For the text-containing cell, return its midpoint in (X, Y) coordinate format. 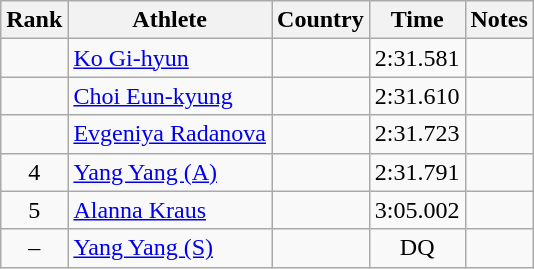
Country (321, 20)
DQ (417, 248)
5 (34, 210)
Time (417, 20)
Yang Yang (A) (170, 172)
2:31.723 (417, 134)
Alanna Kraus (170, 210)
Yang Yang (S) (170, 248)
– (34, 248)
Evgeniya Radanova (170, 134)
2:31.610 (417, 96)
4 (34, 172)
Rank (34, 20)
Athlete (170, 20)
2:31.581 (417, 58)
Notes (499, 20)
3:05.002 (417, 210)
Choi Eun-kyung (170, 96)
2:31.791 (417, 172)
Ko Gi-hyun (170, 58)
